Search for the cell housing the specified text and yield its (X, Y) center coordinate. 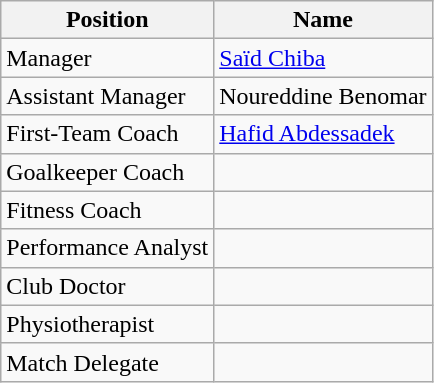
Name (323, 20)
Saïd Chiba (323, 58)
Noureddine Benomar (323, 96)
Assistant Manager (108, 96)
Match Delegate (108, 362)
Club Doctor (108, 286)
Fitness Coach (108, 210)
Performance Analyst (108, 248)
Position (108, 20)
Hafid Abdessadek (323, 134)
Goalkeeper Coach (108, 172)
First-Team Coach (108, 134)
Physiotherapist (108, 324)
Manager (108, 58)
